Search for the cell housing the specified text and yield its (X, Y) center coordinate. 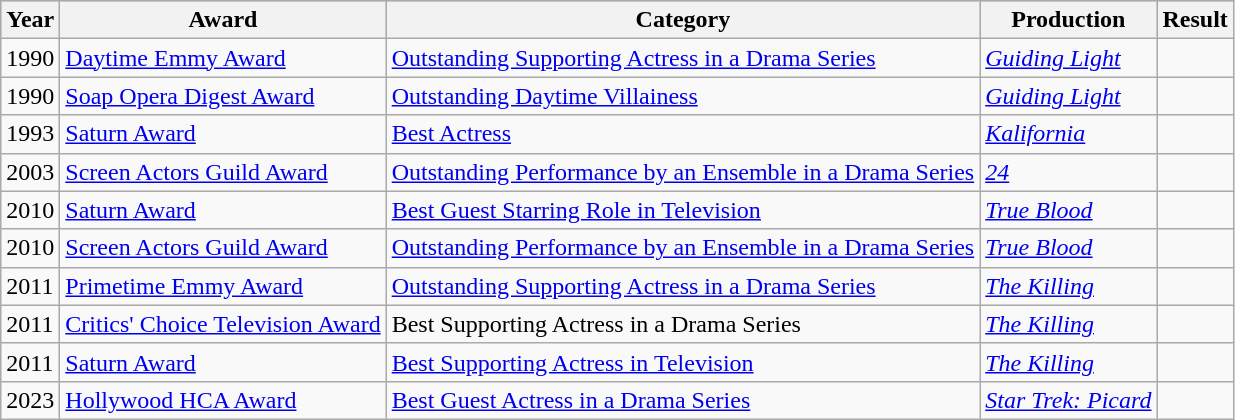
1993 (30, 134)
Award (223, 20)
Soap Opera Digest Award (223, 96)
Best Supporting Actress in Television (683, 362)
Critics' Choice Television Award (223, 324)
2023 (30, 400)
Best Guest Starring Role in Television (683, 210)
Best Guest Actress in a Drama Series (683, 400)
Result (1195, 20)
Daytime Emmy Award (223, 58)
Primetime Emmy Award (223, 286)
24 (1068, 172)
Star Trek: Picard (1068, 400)
Hollywood HCA Award (223, 400)
2003 (30, 172)
Production (1068, 20)
Year (30, 20)
Best Supporting Actress in a Drama Series (683, 324)
Kalifornia (1068, 134)
Category (683, 20)
Outstanding Daytime Villainess (683, 96)
Best Actress (683, 134)
